Locate the cell with the specified text and output its [x, y] center coordinate. 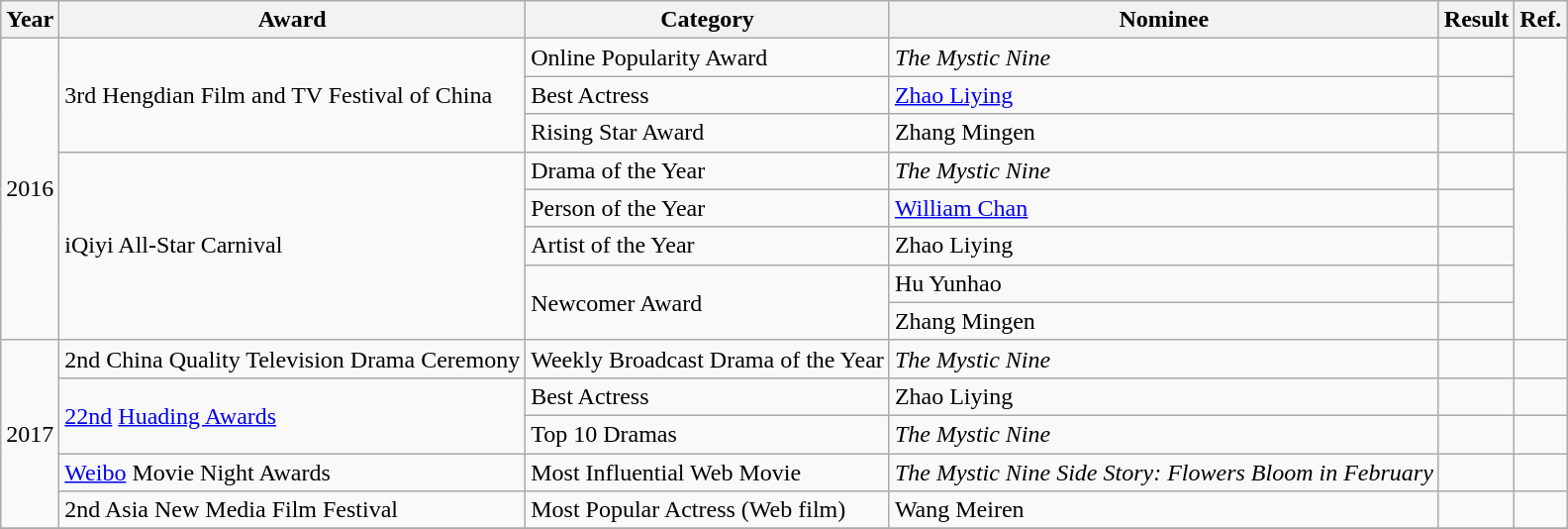
Drama of the Year [708, 170]
The Mystic Nine Side Story: Flowers Bloom in February [1164, 473]
Result [1476, 20]
Weibo Movie Night Awards [293, 473]
Ref. [1540, 20]
Person of the Year [708, 208]
William Chan [1164, 208]
2016 [30, 189]
Top 10 Dramas [708, 434]
Newcomer Award [708, 302]
iQiyi All-Star Carnival [293, 246]
Category [708, 20]
Online Popularity Award [708, 57]
Weekly Broadcast Drama of the Year [708, 359]
Most Popular Actress (Web film) [708, 510]
Artist of the Year [708, 246]
2017 [30, 434]
22nd Huading Awards [293, 415]
2nd China Quality Television Drama Ceremony [293, 359]
Wang Meiren [1164, 510]
Rising Star Award [708, 133]
Hu Yunhao [1164, 283]
Most Influential Web Movie [708, 473]
2nd Asia New Media Film Festival [293, 510]
Year [30, 20]
Nominee [1164, 20]
Award [293, 20]
3rd Hengdian Film and TV Festival of China [293, 95]
